Scan for the cell matching the given text and deliver its [X, Y] coordinate at center. 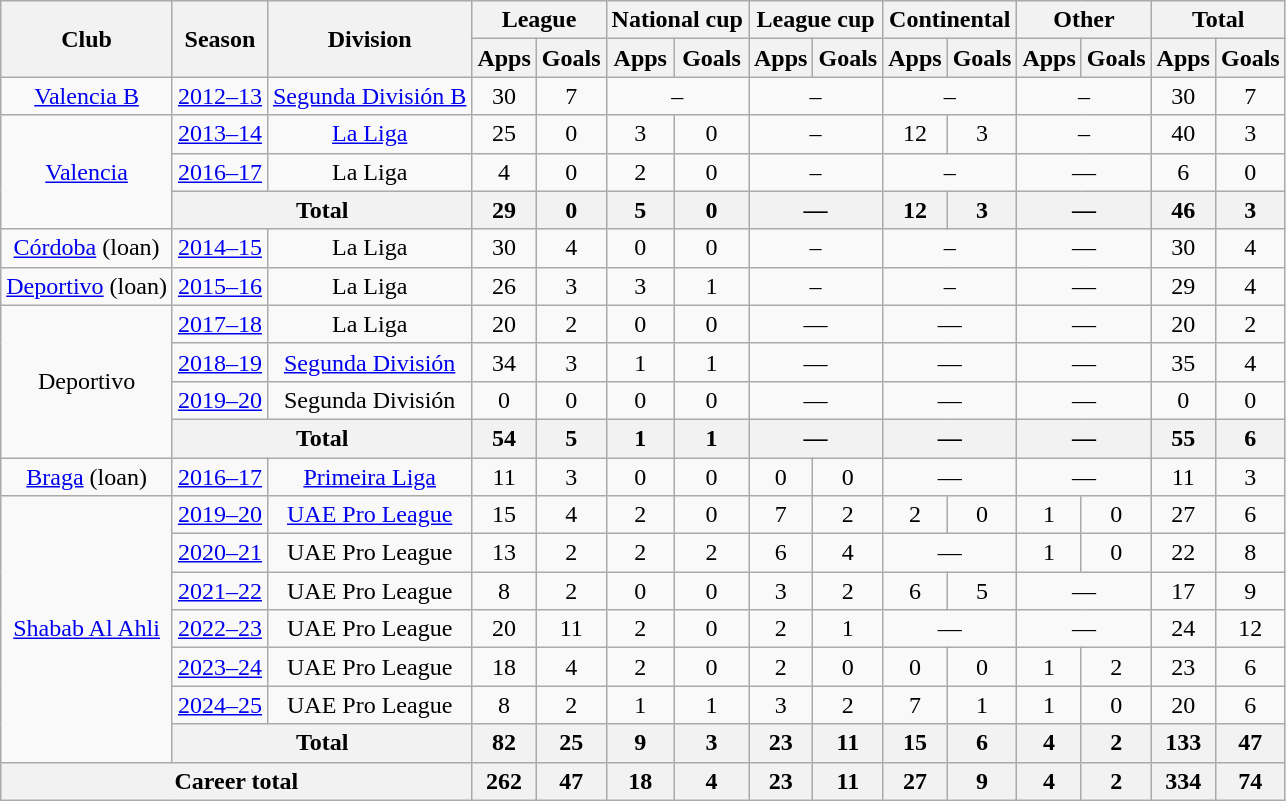
2017–18 [220, 324]
55 [1183, 438]
Deportivo [87, 381]
2023–24 [220, 667]
Other [1084, 20]
133 [1183, 743]
Valencia B [87, 96]
2012–13 [220, 96]
13 [504, 553]
Shabab Al Ahli [87, 629]
2015–16 [220, 286]
46 [1183, 210]
2024–25 [220, 705]
2014–15 [220, 248]
2018–19 [220, 362]
35 [1183, 362]
League [539, 20]
40 [1183, 134]
Braga (loan) [87, 477]
Valencia [87, 172]
Primeira Liga [369, 477]
Career total [236, 781]
2013–14 [220, 134]
Season [220, 39]
26 [504, 286]
34 [504, 362]
17 [1183, 591]
2021–22 [220, 591]
Club [87, 39]
74 [1250, 781]
334 [1183, 781]
Segunda División B [369, 96]
Division [369, 39]
2020–21 [220, 553]
82 [504, 743]
National cup [677, 20]
League cup [815, 20]
24 [1183, 629]
Córdoba (loan) [87, 248]
54 [504, 438]
Deportivo (loan) [87, 286]
Continental [950, 20]
2022–23 [220, 629]
262 [504, 781]
22 [1183, 553]
